From the cell containing the given text, extract its center point as [X, Y] coordinate. 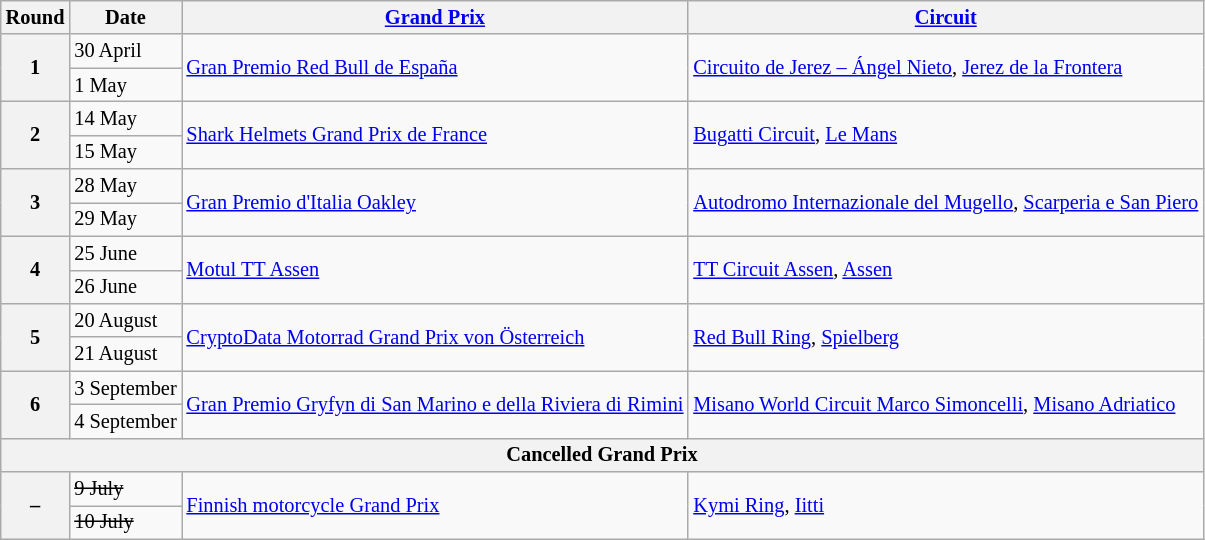
Cancelled Grand Prix [602, 455]
10 July [125, 522]
Circuito de Jerez – Ángel Nieto, Jerez de la Frontera [946, 68]
5 [36, 336]
– [36, 506]
30 April [125, 51]
Shark Helmets Grand Prix de France [436, 134]
Gran Premio d'Italia Oakley [436, 202]
Grand Prix [436, 17]
15 May [125, 152]
Finnish motorcycle Grand Prix [436, 506]
Red Bull Ring, Spielberg [946, 336]
14 May [125, 118]
Misano World Circuit Marco Simoncelli, Misano Adriatico [946, 404]
Kymi Ring, Iitti [946, 506]
Autodromo Internazionale del Mugello, Scarperia e San Piero [946, 202]
2 [36, 134]
20 August [125, 320]
29 May [125, 219]
Gran Premio Red Bull de España [436, 68]
21 August [125, 354]
Date [125, 17]
3 [36, 202]
Round [36, 17]
9 July [125, 489]
1 [36, 68]
1 May [125, 85]
Circuit [946, 17]
CryptoData Motorrad Grand Prix von Österreich [436, 336]
25 June [125, 253]
28 May [125, 186]
3 September [125, 388]
TT Circuit Assen, Assen [946, 270]
Bugatti Circuit, Le Mans [946, 134]
Gran Premio Gryfyn di San Marino e della Riviera di Rimini [436, 404]
Motul TT Assen [436, 270]
6 [36, 404]
4 September [125, 421]
4 [36, 270]
26 June [125, 287]
